For the text-containing cell, return its midpoint in (X, Y) coordinate format. 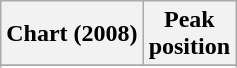
Peakposition (189, 34)
Chart (2008) (72, 34)
